Identify which cell holds the provided text, then report its [X, Y] central coordinate. 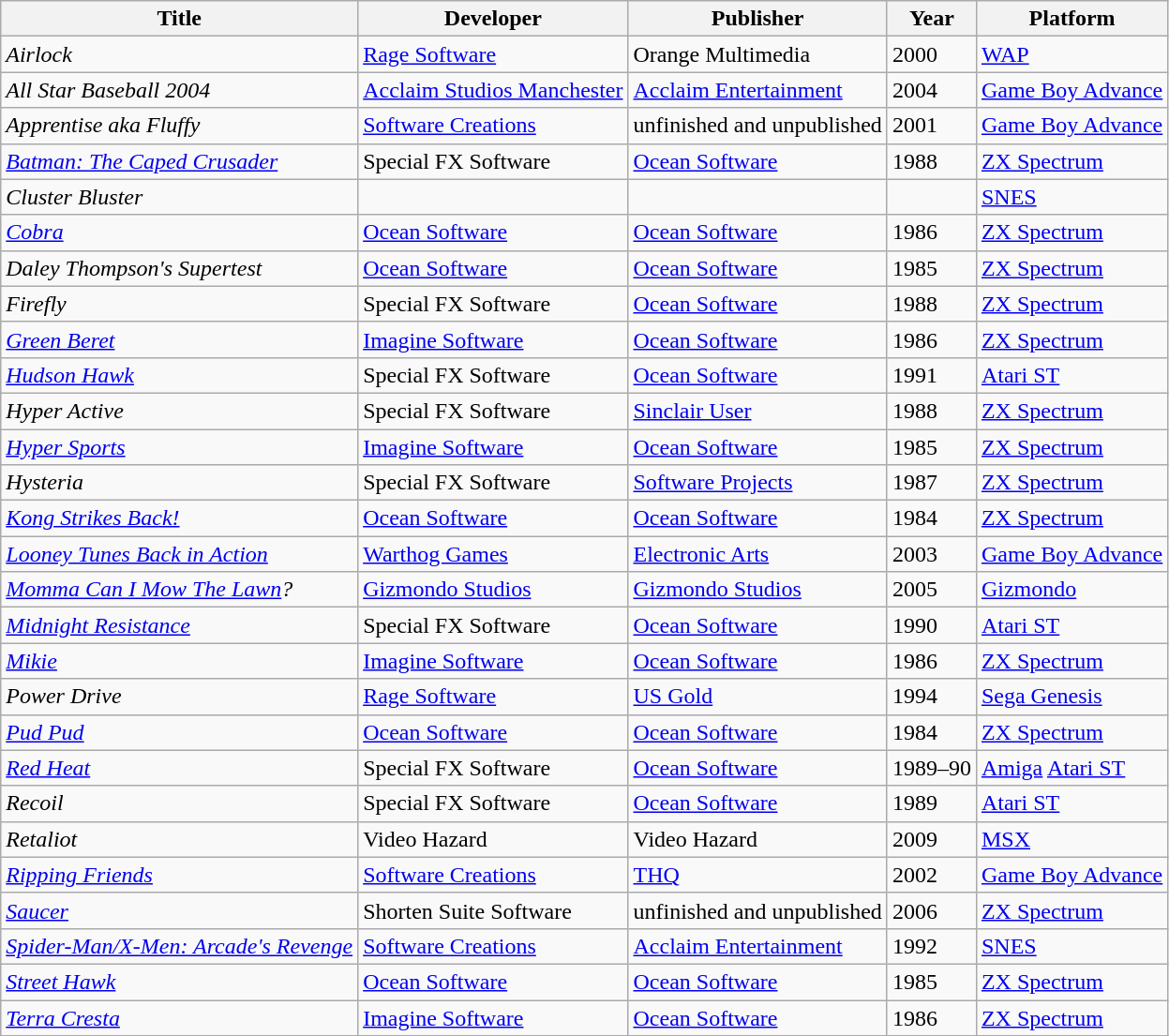
Software Projects [757, 483]
All Star Baseball 2004 [180, 90]
2002 [932, 875]
2009 [932, 839]
Sinclair User [757, 411]
THQ [757, 875]
Street Hawk [180, 982]
2006 [932, 910]
Amiga Atari ST [1072, 768]
Green Beret [180, 339]
Terra Cresta [180, 1017]
Warthog Games [493, 554]
Platform [1072, 19]
1989–90 [932, 768]
2003 [932, 554]
2005 [932, 590]
Developer [493, 19]
1994 [932, 697]
Cobra [180, 233]
US Gold [757, 697]
Sega Genesis [1072, 697]
Hyper Active [180, 411]
2001 [932, 126]
Title [180, 19]
Power Drive [180, 697]
Pud Pud [180, 732]
Retaliot [180, 839]
1991 [932, 375]
Firefly [180, 304]
Shorten Suite Software [493, 910]
Batman: The Caped Crusader [180, 161]
Apprentise aka Fluffy [180, 126]
1989 [932, 803]
Saucer [180, 910]
Recoil [180, 803]
Electronic Arts [757, 554]
Hudson Hawk [180, 375]
Midnight Resistance [180, 625]
1992 [932, 946]
MSX [1072, 839]
Hyper Sports [180, 447]
Daley Thompson's Supertest [180, 268]
Year [932, 19]
WAP [1072, 54]
Mikie [180, 661]
Cluster Bluster [180, 197]
Acclaim Studios Manchester [493, 90]
Publisher [757, 19]
1987 [932, 483]
Spider-Man/X-Men: Arcade's Revenge [180, 946]
Orange Multimedia [757, 54]
Hysteria [180, 483]
Ripping Friends [180, 875]
Gizmondo [1072, 590]
1990 [932, 625]
2000 [932, 54]
Kong Strikes Back! [180, 518]
Airlock [180, 54]
Momma Can I Mow The Lawn? [180, 590]
Looney Tunes Back in Action [180, 554]
Red Heat [180, 768]
2004 [932, 90]
